Output the [X, Y] coordinate of the center of the cell containing the given text.  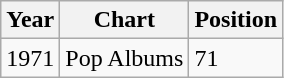
Year [30, 20]
Pop Albums [124, 58]
Position [236, 20]
71 [236, 58]
1971 [30, 58]
Chart [124, 20]
